Scan for the cell matching the given text and deliver its (x, y) coordinate at center. 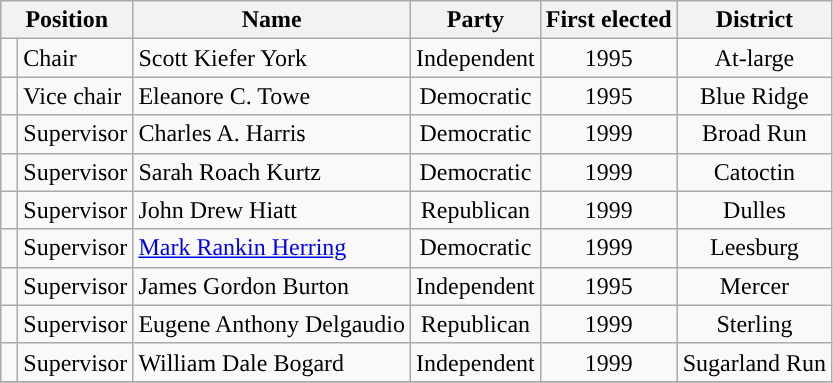
Chair (76, 58)
Party (476, 20)
Sarah Roach Kurtz (272, 172)
Sugarland Run (754, 362)
First elected (608, 20)
Broad Run (754, 134)
Scott Kiefer York (272, 58)
James Gordon Burton (272, 286)
Charles A. Harris (272, 134)
Catoctin (754, 172)
Mark Rankin Herring (272, 248)
John Drew Hiatt (272, 210)
William Dale Bogard (272, 362)
Vice chair (76, 96)
District (754, 20)
At-large (754, 58)
Name (272, 20)
Dulles (754, 210)
Position (67, 20)
Mercer (754, 286)
Eugene Anthony Delgaudio (272, 324)
Leesburg (754, 248)
Blue Ridge (754, 96)
Eleanore C. Towe (272, 96)
Sterling (754, 324)
